Provide the (x, y) coordinate of the cell's center where the given text is located.  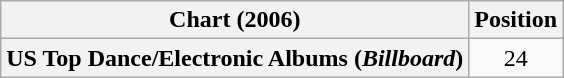
Position (516, 20)
US Top Dance/Electronic Albums (Billboard) (235, 58)
24 (516, 58)
Chart (2006) (235, 20)
